Extract the [x, y] coordinate from the center of the cell holding the provided text.  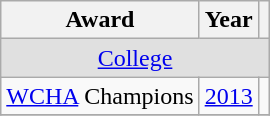
Year [228, 20]
WCHA Champions [100, 96]
College [136, 58]
Award [100, 20]
2013 [228, 96]
